Pinpoint the cell where the given text exists, returning its [x, y] midpoint coordinate. 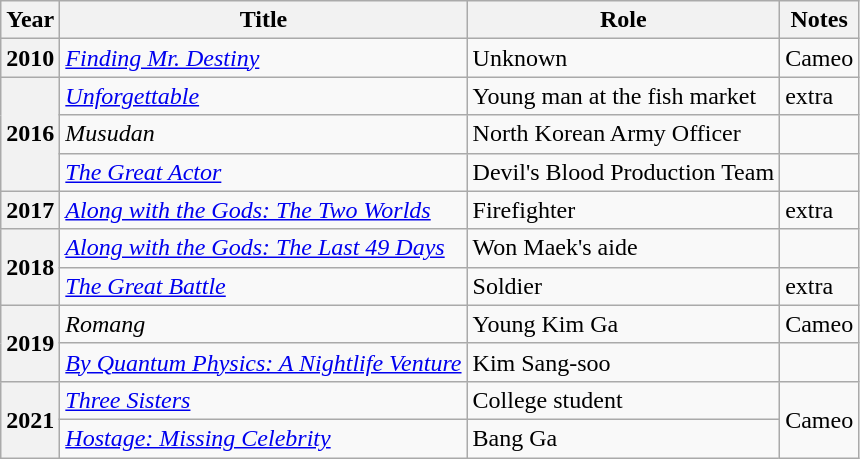
Year [30, 20]
2021 [30, 419]
2019 [30, 343]
Soldier [624, 286]
College student [624, 400]
Devil's Blood Production Team [624, 172]
2017 [30, 210]
Unknown [624, 58]
Along with the Gods: The Two Worlds [264, 210]
Young Kim Ga [624, 324]
Firefighter [624, 210]
The Great Actor [264, 172]
Musudan [264, 134]
Role [624, 20]
Title [264, 20]
Along with the Gods: The Last 49 Days [264, 248]
Won Maek's aide [624, 248]
Hostage: Missing Celebrity [264, 438]
North Korean Army Officer [624, 134]
Kim Sang-soo [624, 362]
Notes [820, 20]
The Great Battle [264, 286]
Bang Ga [624, 438]
Three Sisters [264, 400]
By Quantum Physics: A Nightlife Venture [264, 362]
Young man at the fish market [624, 96]
2010 [30, 58]
Finding Mr. Destiny [264, 58]
Unforgettable [264, 96]
Romang [264, 324]
2018 [30, 267]
2016 [30, 134]
